For the text-containing cell, return its midpoint in (x, y) coordinate format. 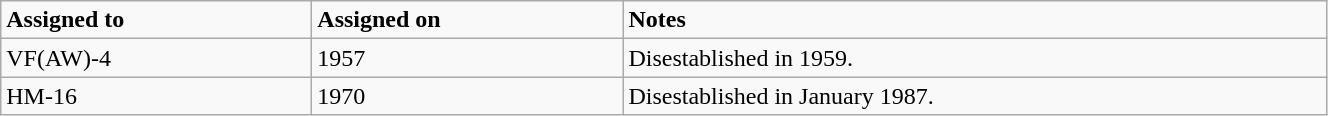
1957 (468, 58)
Assigned to (156, 20)
1970 (468, 96)
HM-16 (156, 96)
Disestablished in 1959. (975, 58)
VF(AW)-4 (156, 58)
Assigned on (468, 20)
Notes (975, 20)
Disestablished in January 1987. (975, 96)
